Detect which cell encompasses the target text, then output its (x, y) center coordinate. 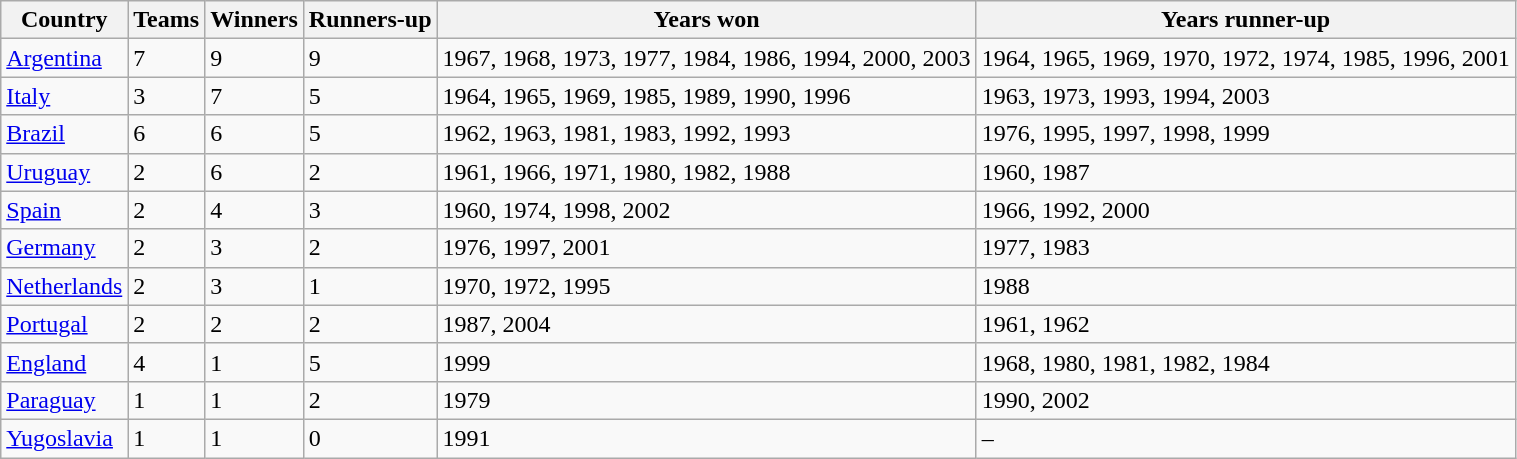
1964, 1965, 1969, 1985, 1989, 1990, 1996 (706, 96)
Germany (64, 248)
Netherlands (64, 286)
Argentina (64, 58)
Brazil (64, 134)
1991 (706, 438)
1963, 1973, 1993, 1994, 2003 (1246, 96)
1968, 1980, 1981, 1982, 1984 (1246, 362)
– (1246, 438)
Winners (254, 20)
1960, 1987 (1246, 172)
Yugoslavia (64, 438)
Years runner-up (1246, 20)
Paraguay (64, 400)
1988 (1246, 286)
Uruguay (64, 172)
Portugal (64, 324)
1960, 1974, 1998, 2002 (706, 210)
1961, 1966, 1971, 1980, 1982, 1988 (706, 172)
Years won (706, 20)
1987, 2004 (706, 324)
Spain (64, 210)
1990, 2002 (1246, 400)
1977, 1983 (1246, 248)
England (64, 362)
1979 (706, 400)
1961, 1962 (1246, 324)
1962, 1963, 1981, 1983, 1992, 1993 (706, 134)
Runners-up (370, 20)
1976, 1995, 1997, 1998, 1999 (1246, 134)
0 (370, 438)
Teams (166, 20)
Italy (64, 96)
Country (64, 20)
1999 (706, 362)
1970, 1972, 1995 (706, 286)
1967, 1968, 1973, 1977, 1984, 1986, 1994, 2000, 2003 (706, 58)
1964, 1965, 1969, 1970, 1972, 1974, 1985, 1996, 2001 (1246, 58)
1966, 1992, 2000 (1246, 210)
1976, 1997, 2001 (706, 248)
